Provide the (x, y) coordinate of the cell's center where the given text is located.  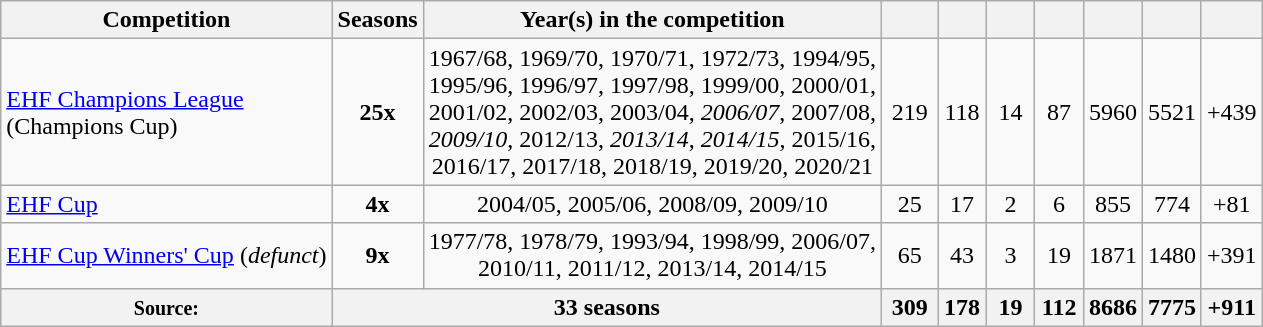
25x (378, 112)
2 (1010, 204)
178 (962, 307)
33 seasons (607, 307)
2004/05, 2005/06, 2008/09, 2009/10 (652, 204)
112 (1060, 307)
Source: (166, 307)
Year(s) in the competition (652, 20)
25 (910, 204)
774 (1172, 204)
65 (910, 256)
EHF Cup Winners' Cup (defunct) (166, 256)
1977/78, 1978/79, 1993/94, 1998/99, 2006/07,2010/11, 2011/12, 2013/14, 2014/15 (652, 256)
8686 (1112, 307)
+911 (1232, 307)
Competition (166, 20)
118 (962, 112)
9x (378, 256)
5960 (1112, 112)
87 (1060, 112)
+439 (1232, 112)
17 (962, 204)
309 (910, 307)
1480 (1172, 256)
5521 (1172, 112)
3 (1010, 256)
+391 (1232, 256)
EHF Champions League(Champions Cup) (166, 112)
43 (962, 256)
6 (1060, 204)
EHF Cup (166, 204)
4x (378, 204)
+81 (1232, 204)
855 (1112, 204)
1871 (1112, 256)
Seasons (378, 20)
219 (910, 112)
7775 (1172, 307)
14 (1010, 112)
